Find where the given text appears and provide that cell's center as (X, Y) coordinate. 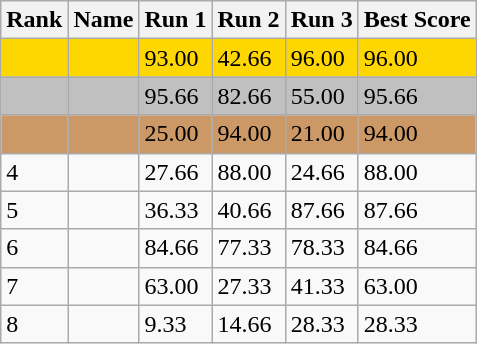
55.00 (322, 96)
Best Score (417, 20)
27.66 (176, 172)
6 (34, 248)
5 (34, 210)
25.00 (176, 134)
Run 2 (248, 20)
9.33 (176, 324)
Run 3 (322, 20)
14.66 (248, 324)
7 (34, 286)
Run 1 (176, 20)
82.66 (248, 96)
8 (34, 324)
42.66 (248, 58)
77.33 (248, 248)
4 (34, 172)
93.00 (176, 58)
40.66 (248, 210)
Rank (34, 20)
78.33 (322, 248)
Name (104, 20)
27.33 (248, 286)
36.33 (176, 210)
21.00 (322, 134)
41.33 (322, 286)
24.66 (322, 172)
